Return [x, y] of the center of cell containing provided text 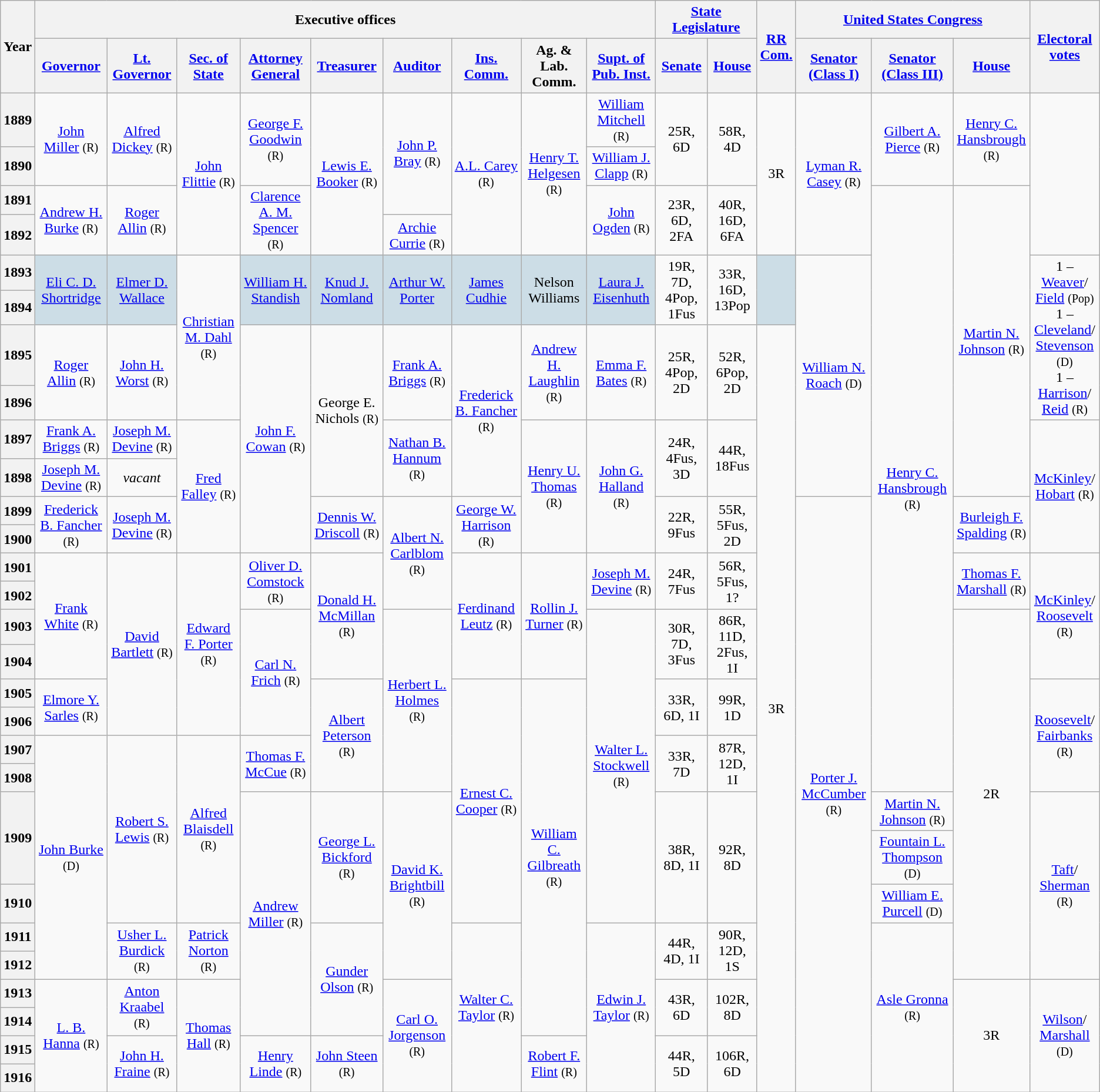
106R, 6D [732, 1063]
John Miller (R) [71, 139]
Robert S. Lewis (R) [142, 829]
Roosevelt/Fairbanks (R) [1065, 735]
1911 [18, 936]
Ernest C. Cooper (R) [486, 801]
1892 [18, 235]
1891 [18, 200]
Sec. ofState [209, 66]
25R, 6D [682, 139]
Martin N. Johnson (R) [912, 811]
Clarence A. M. Spencer (R) [276, 220]
Arthur W. Porter [417, 290]
Andrew Miller (R) [276, 913]
RRCom. [776, 47]
Andrew H. Laughlin (R) [554, 372]
Martin N.Johnson (R) [992, 341]
Herbert L. Holmes (R) [417, 700]
1906 [18, 721]
George W. Harrison (R) [486, 525]
99R, 1D [732, 707]
Rollin J. Turner (R) [554, 616]
vacant [142, 477]
Elmore Y. Sarles (R) [71, 707]
Gunder Olson (R) [347, 979]
Carl O. Jorgenson (R) [417, 1035]
Henry C.Hansbrough (R) [992, 139]
52R, 6Pop, 2D [732, 372]
Walter L. Stockwell (R) [621, 766]
Donald H. McMillan (R) [347, 616]
1909 [18, 838]
Carl N. Frich (R) [276, 672]
92R, 8D [732, 857]
McKinley/Hobart (R) [1065, 486]
John P. Bray (R) [417, 154]
44R, 5D [682, 1063]
Treasurer [347, 66]
Asle Gronna (R) [912, 1007]
William C. Gilbreath (R) [554, 857]
Thomas F. McCue (R) [276, 764]
Oliver D. Comstock (R) [276, 581]
Usher L. Burdick (R) [142, 950]
Knud J. Nomland [347, 290]
Ferdinand Leutz (R) [486, 616]
1 – Weaver/Field (Pop) 1 – Cleveland/Stevenson (D) 1 – Harrison/Reid (R) [1065, 337]
Taft/Sherman (R) [1065, 885]
Fred Falley (R) [209, 486]
40R, 16D, 6FA [732, 220]
L. B. Hanna (R) [71, 1035]
Elmer D. Wallace [142, 290]
1903 [18, 627]
Electoral votes [1065, 47]
Alfred Blaisdell (R) [209, 829]
1900 [18, 539]
1916 [18, 1077]
John Flittie (R) [209, 174]
58R, 4D [732, 139]
Lt. Governor [142, 66]
Wilson/Marshall (D) [1065, 1035]
Gilbert A. Pierce (R) [912, 139]
Henry C. Hansbrough (R) [912, 489]
Senate [682, 66]
Edward F. Porter (R) [209, 644]
1898 [18, 477]
1899 [18, 510]
McKinley/Roosevelt (R) [1065, 616]
Senator(Class III) [912, 66]
Alfred Dickey (R) [142, 139]
2R [992, 794]
22R, 9Fus [682, 525]
Governor [71, 66]
Edwin J. Taylor (R) [621, 1007]
Andrew H. Burke (R) [71, 220]
Thomas F.Marshall (R) [992, 581]
George L. Bickford (R) [347, 857]
Archie Currie (R) [417, 235]
Emma F. Bates (R) [621, 372]
State Legislature [706, 20]
John Steen (R) [347, 1063]
John H. Fraine (R) [142, 1063]
William H. Standish [276, 290]
23R, 6D, 2FA [682, 220]
1894 [18, 308]
1897 [18, 439]
Patrick Norton (R) [209, 950]
David K. Brightbill (R) [417, 885]
John G. Halland (R) [621, 486]
Henry U. Thomas (R) [554, 486]
Robert F. Flint (R) [554, 1063]
1913 [18, 993]
1912 [18, 965]
43R, 6D [682, 1007]
George E. Nichols (R) [347, 411]
86R, 11D, 2Fus, 1I [732, 644]
33R, 7D [682, 764]
Eli C. D. Shortridge [71, 290]
AttorneyGeneral [276, 66]
30R, 7D, 3Fus [682, 644]
19R, 7D, 4Pop, 1Fus [682, 290]
United States Congress [913, 20]
90R, 12D, 1S [732, 950]
A.L. Carey (R) [486, 174]
Porter J. McCumber (R) [833, 794]
Henry Linde (R) [276, 1063]
Year [18, 47]
William N. Roach (D) [833, 376]
1910 [18, 903]
1908 [18, 778]
Executive offices [346, 20]
Henry T. Helgesen (R) [554, 174]
102R, 8D [732, 1007]
John Ogden (R) [621, 220]
1901 [18, 567]
James Cudhie [486, 290]
38R, 8D, 1I [682, 857]
24R, 4Fus, 3D [682, 458]
1907 [18, 750]
Lewis E. Booker (R) [347, 174]
Burleigh F.Spalding (R) [992, 525]
1890 [18, 166]
1893 [18, 273]
Walter C. Taylor (R) [486, 1007]
33R, 6D, 1I [682, 707]
1895 [18, 355]
Anton Kraabel (R) [142, 1007]
Auditor [417, 66]
1914 [18, 1021]
Albert N. Carlblom (R) [417, 553]
Nelson Williams [554, 290]
Ag. & Lab.Comm. [554, 66]
Frank White (R) [71, 616]
William Mitchell (R) [621, 120]
John F. Cowan (R) [276, 439]
Fountain L. Thompson (D) [912, 857]
John H. Worst (R) [142, 372]
55R, 5Fus, 2D [732, 525]
33R, 16D, 13Pop [732, 290]
William E. Purcell (D) [912, 903]
1896 [18, 403]
Lyman R. Casey (R) [833, 174]
Thomas Hall (R) [209, 1035]
1889 [18, 120]
Ins. Comm. [486, 66]
44R, 18Fus [732, 458]
44R, 4D, 1I [682, 950]
John Burke (D) [71, 857]
25R, 4Pop, 2D [682, 372]
Christian M. Dahl (R) [209, 337]
87R, 12D, 1I [732, 764]
Dennis W. Driscoll (R) [347, 525]
Nathan B. Hannum (R) [417, 458]
56R, 5Fus, 1? [732, 581]
1905 [18, 693]
Albert Peterson (R) [347, 735]
Supt. ofPub. Inst. [621, 66]
Laura J. Eisenhuth [621, 290]
William J. Clapp (R) [621, 166]
1904 [18, 662]
George F. Goodwin (R) [276, 139]
24R, 7Fus [682, 581]
1902 [18, 595]
1915 [18, 1049]
Senator(Class I) [833, 66]
David Bartlett (R) [142, 644]
